Pinpoint the cell where the given text exists, returning its (X, Y) midpoint coordinate. 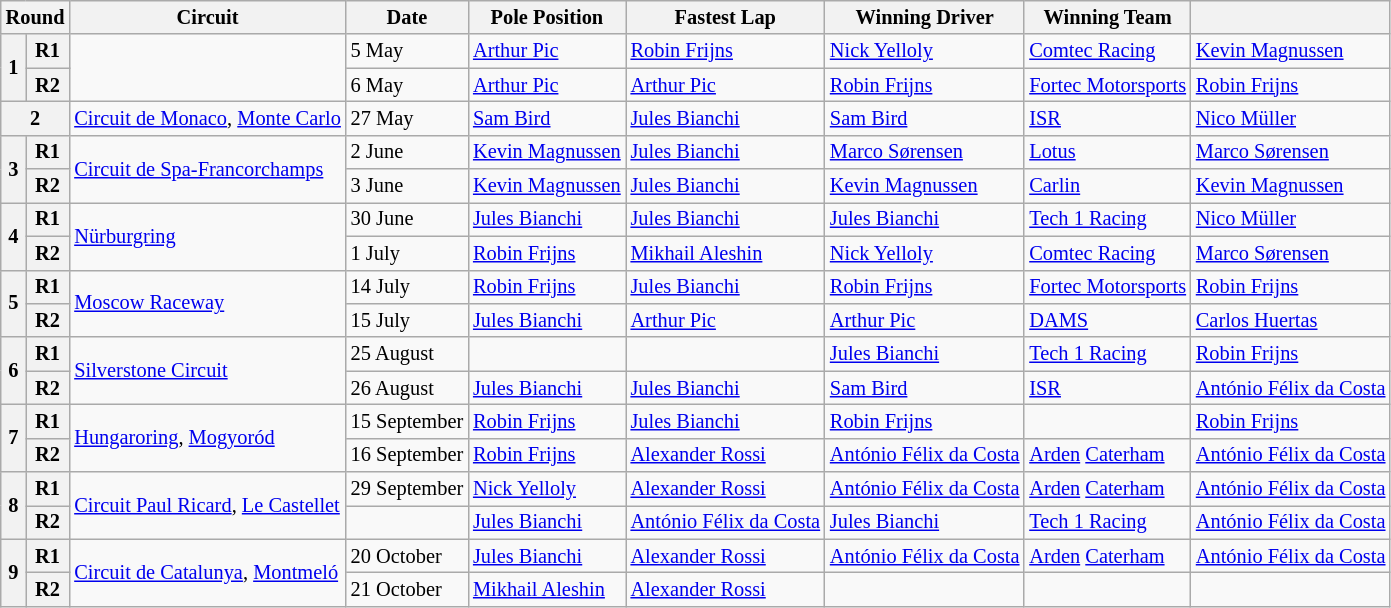
1 July (407, 253)
6 May (407, 85)
Lotus (1108, 152)
5 (14, 304)
2 (36, 118)
5 May (407, 51)
Hungaroring, Mogyoród (207, 438)
30 June (407, 219)
Moscow Raceway (207, 304)
7 (14, 438)
3 June (407, 186)
26 August (407, 388)
Silverstone Circuit (207, 370)
Winning Team (1108, 17)
Circuit Paul Ricard, Le Castellet (207, 506)
3 (14, 168)
Pole Position (546, 17)
8 (14, 506)
4 (14, 236)
9 (14, 572)
2 June (407, 152)
21 October (407, 589)
Circuit (207, 17)
Fastest Lap (726, 17)
Circuit de Monaco, Monte Carlo (207, 118)
29 September (407, 489)
Circuit de Catalunya, Montmeló (207, 572)
Nürburgring (207, 236)
16 September (407, 455)
DAMS (1108, 320)
1 (14, 68)
15 September (407, 421)
Round (36, 17)
6 (14, 370)
25 August (407, 354)
Carlos Huertas (1290, 320)
14 July (407, 287)
15 July (407, 320)
Carlin (1108, 186)
27 May (407, 118)
Winning Driver (924, 17)
Date (407, 17)
20 October (407, 556)
Circuit de Spa-Francorchamps (207, 168)
